Extract the [X, Y] coordinate from the center of the cell holding the provided text.  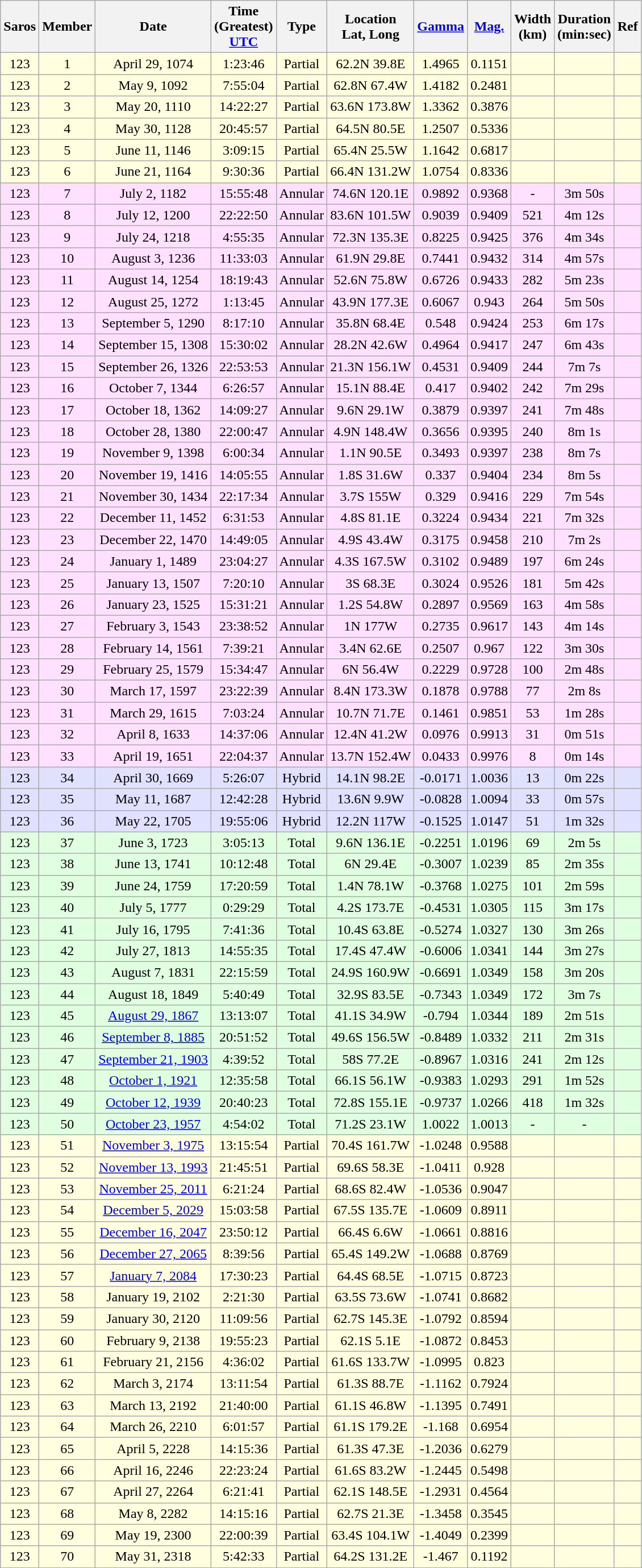
72.3N 135.3E [370, 237]
13:15:54 [243, 1146]
-1.0715 [441, 1275]
-1.0741 [441, 1297]
2m 12s [585, 1059]
43 [67, 972]
6:26:57 [243, 388]
14:15:16 [243, 1513]
3:05:13 [243, 843]
23 [67, 540]
-1.0688 [441, 1254]
-1.2931 [441, 1492]
0.8723 [489, 1275]
-0.3768 [441, 886]
7:20:10 [243, 583]
62.1S 5.1E [370, 1340]
18:19:43 [243, 280]
1.0013 [489, 1124]
521 [533, 215]
0.2399 [489, 1535]
144 [533, 951]
58 [67, 1297]
May 19, 2300 [153, 1535]
9:30:36 [243, 172]
May 11, 1687 [153, 799]
0.6279 [489, 1449]
1.0022 [441, 1124]
0.4531 [441, 367]
77 [533, 691]
244 [533, 367]
22:53:53 [243, 367]
2m 31s [585, 1038]
13.7N 152.4W [370, 756]
19:55:23 [243, 1340]
14:09:27 [243, 410]
6 [67, 172]
66.1S 56.1W [370, 1081]
1.1642 [441, 150]
0.6067 [441, 302]
70.4S 161.7W [370, 1146]
65.4S 149.2W [370, 1254]
1.0341 [489, 951]
0.943 [489, 302]
238 [533, 453]
21 [67, 496]
6N 29.4E [370, 864]
63.5S 73.6W [370, 1297]
6:21:24 [243, 1189]
0.9433 [489, 280]
Duration(min:sec) [585, 27]
172 [533, 994]
234 [533, 475]
85 [533, 864]
14:49:05 [243, 540]
44 [67, 994]
6:31:53 [243, 518]
December 5, 2029 [153, 1210]
101 [533, 886]
Saros [20, 27]
July 24, 1218 [153, 237]
23:04:27 [243, 561]
6:00:34 [243, 453]
3S 68.3E [370, 583]
February 21, 2156 [153, 1362]
August 14, 1254 [153, 280]
8m 7s [585, 453]
1.0293 [489, 1081]
58S 77.2E [370, 1059]
65.4N 25.5W [370, 150]
13:11:54 [243, 1384]
32 [67, 735]
66 [67, 1470]
0.4964 [441, 345]
0.9368 [489, 193]
12 [67, 302]
July 12, 1200 [153, 215]
61 [67, 1362]
29 [67, 670]
13:13:07 [243, 1016]
0.3876 [489, 107]
December 27, 2065 [153, 1254]
October 12, 1939 [153, 1102]
0.9588 [489, 1146]
55 [67, 1232]
14:55:35 [243, 951]
1.0754 [441, 172]
56 [67, 1254]
4:36:02 [243, 1362]
October 7, 1344 [153, 388]
April 30, 1669 [153, 778]
4:39:52 [243, 1059]
September 15, 1308 [153, 345]
4m 12s [585, 215]
24 [67, 561]
64 [67, 1427]
28.2N 42.6W [370, 345]
39 [67, 886]
0.548 [441, 323]
1.2507 [441, 128]
4.8S 81.1E [370, 518]
6m 24s [585, 561]
210 [533, 540]
221 [533, 518]
0.3879 [441, 410]
20 [67, 475]
0.9728 [489, 670]
5m 23s [585, 280]
-1.467 [441, 1557]
211 [533, 1038]
12.2N 117W [370, 821]
8.4N 173.3W [370, 691]
15:03:58 [243, 1210]
4m 57s [585, 258]
December 11, 1452 [153, 518]
52.6N 75.8W [370, 280]
February 25, 1579 [153, 670]
-0.3007 [441, 864]
63 [67, 1405]
5:40:49 [243, 994]
1.0344 [489, 1016]
-0.2251 [441, 843]
-0.0828 [441, 799]
8m 5s [585, 475]
0.3224 [441, 518]
0.2229 [441, 670]
62 [67, 1384]
6:21:41 [243, 1492]
61.6S 83.2W [370, 1470]
10 [67, 258]
63.6N 173.8W [370, 107]
15.1N 88.4E [370, 388]
Member [67, 27]
62.7S 145.3E [370, 1318]
January 23, 1525 [153, 604]
4m 14s [585, 626]
0.9892 [441, 193]
59 [67, 1318]
January 7, 2084 [153, 1275]
March 13, 2192 [153, 1405]
July 5, 1777 [153, 907]
18 [67, 432]
11:33:03 [243, 258]
5m 50s [585, 302]
0.8225 [441, 237]
May 8, 2282 [153, 1513]
2m 35s [585, 864]
0.1151 [489, 64]
3m 30s [585, 648]
15:31:21 [243, 604]
-0.8489 [441, 1038]
49 [67, 1102]
November 30, 1434 [153, 496]
0.0433 [441, 756]
2:21:30 [243, 1297]
Ref [627, 27]
-0.794 [441, 1016]
64.2S 131.2E [370, 1557]
2m 59s [585, 886]
65 [67, 1449]
1.0332 [489, 1038]
April 27, 2264 [153, 1492]
-0.9737 [441, 1102]
37 [67, 843]
61.1S 46.8W [370, 1405]
0m 22s [585, 778]
11 [67, 280]
November 13, 1993 [153, 1167]
1.0327 [489, 929]
4.9S 43.4W [370, 540]
7:55:04 [243, 85]
22:22:50 [243, 215]
23:22:39 [243, 691]
264 [533, 302]
May 31, 2318 [153, 1557]
61.6S 133.7W [370, 1362]
1.8S 31.6W [370, 475]
0.3545 [489, 1513]
1.0305 [489, 907]
21:45:51 [243, 1167]
376 [533, 237]
1:23:46 [243, 64]
0.9788 [489, 691]
0.8594 [489, 1318]
181 [533, 583]
0.8911 [489, 1210]
143 [533, 626]
4.3S 167.5W [370, 561]
July 2, 1182 [153, 193]
66.4N 131.2W [370, 172]
0.8769 [489, 1254]
1m 52s [585, 1081]
October 28, 1380 [153, 432]
69.6S 58.3E [370, 1167]
October 1, 1921 [153, 1081]
158 [533, 972]
-1.0792 [441, 1318]
48 [67, 1081]
15:34:47 [243, 670]
7:39:21 [243, 648]
7m 54s [585, 496]
4m 58s [585, 604]
Date [153, 27]
0.6954 [489, 1427]
January 19, 2102 [153, 1297]
7 [67, 193]
3 [67, 107]
0.9526 [489, 583]
74.6N 120.1E [370, 193]
LocationLat, Long [370, 27]
16 [67, 388]
October 23, 1957 [153, 1124]
242 [533, 388]
-0.6691 [441, 972]
0.2507 [441, 648]
3m 27s [585, 951]
72.8S 155.1E [370, 1102]
8:17:10 [243, 323]
1.3362 [441, 107]
26 [67, 604]
15 [67, 367]
15:30:02 [243, 345]
-0.8967 [441, 1059]
3m 17s [585, 907]
28 [67, 648]
5m 42s [585, 583]
10.4S 63.8E [370, 929]
1.0036 [489, 778]
38 [67, 864]
43.9N 177.3E [370, 302]
June 13, 1741 [153, 864]
0.3175 [441, 540]
3:09:15 [243, 150]
August 29, 1867 [153, 1016]
70 [67, 1557]
0.9458 [489, 540]
0.2481 [489, 85]
0.7441 [441, 258]
4 [67, 128]
1.4965 [441, 64]
-0.6006 [441, 951]
May 22, 1705 [153, 821]
December 22, 1470 [153, 540]
May 9, 1092 [153, 85]
0.1461 [441, 713]
Mag. [489, 27]
1.0196 [489, 843]
3m 26s [585, 929]
418 [533, 1102]
0.9489 [489, 561]
20:40:23 [243, 1102]
Time(Greatest)UTC [243, 27]
3m 50s [585, 193]
62.7S 21.3E [370, 1513]
-1.168 [441, 1427]
0.4564 [489, 1492]
12:35:58 [243, 1081]
0.2735 [441, 626]
January 30, 2120 [153, 1318]
-0.7343 [441, 994]
September 21, 1903 [153, 1059]
19:55:06 [243, 821]
6m 17s [585, 323]
22:04:37 [243, 756]
July 27, 1813 [153, 951]
0m 57s [585, 799]
22:00:39 [243, 1535]
52 [67, 1167]
10:12:48 [243, 864]
-1.0609 [441, 1210]
20:51:52 [243, 1038]
0.5498 [489, 1470]
229 [533, 496]
42 [67, 951]
5 [67, 150]
9.6N 29.1W [370, 410]
November 3, 1975 [153, 1146]
41.1S 34.9W [370, 1016]
February 9, 2138 [153, 1340]
March 26, 2210 [153, 1427]
1.0316 [489, 1059]
54 [67, 1210]
1.0275 [489, 886]
February 3, 1543 [153, 626]
2m 8s [585, 691]
0.337 [441, 475]
4:54:02 [243, 1124]
0.9913 [489, 735]
22:15:59 [243, 972]
7m 48s [585, 410]
-1.1162 [441, 1384]
April 5, 2228 [153, 1449]
71.2S 23.1W [370, 1124]
22:00:47 [243, 432]
17:30:23 [243, 1275]
October 18, 1362 [153, 410]
1m 28s [585, 713]
9.6N 136.1E [370, 843]
March 3, 2174 [153, 1384]
March 29, 1615 [153, 713]
2m 48s [585, 670]
0.3656 [441, 432]
0.928 [489, 1167]
1.0239 [489, 864]
22:23:24 [243, 1470]
23:50:12 [243, 1232]
0.7491 [489, 1405]
7:41:36 [243, 929]
115 [533, 907]
August 18, 1849 [153, 994]
8:39:56 [243, 1254]
57 [67, 1275]
1.4N 78.1W [370, 886]
35 [67, 799]
July 16, 1795 [153, 929]
189 [533, 1016]
0.9402 [489, 388]
14:22:27 [243, 107]
February 14, 1561 [153, 648]
0.9851 [489, 713]
April 29, 1074 [153, 64]
6m 43s [585, 345]
0.6817 [489, 150]
130 [533, 929]
6:01:57 [243, 1427]
7m 7s [585, 367]
62.8N 67.4W [370, 85]
0.3102 [441, 561]
August 3, 1236 [153, 258]
24.9S 160.9W [370, 972]
1:13:45 [243, 302]
-1.0995 [441, 1362]
0.9976 [489, 756]
-1.2445 [441, 1470]
100 [533, 670]
314 [533, 258]
0.9434 [489, 518]
13.6N 9.9W [370, 799]
9 [67, 237]
2m 5s [585, 843]
January 1, 1489 [153, 561]
June 24, 1759 [153, 886]
291 [533, 1081]
Type [302, 27]
1.1N 90.5E [370, 453]
0.9047 [489, 1189]
23:38:52 [243, 626]
0.1192 [489, 1557]
197 [533, 561]
68 [67, 1513]
47 [67, 1059]
0.6726 [441, 280]
35.8N 68.4E [370, 323]
0.7924 [489, 1384]
40 [67, 907]
0.3024 [441, 583]
-1.0872 [441, 1340]
61.9N 29.8E [370, 258]
62.2N 39.8E [370, 64]
1.0266 [489, 1102]
1.4182 [441, 85]
27 [67, 626]
1 [67, 64]
-1.1395 [441, 1405]
March 17, 1597 [153, 691]
-1.0248 [441, 1146]
1N 177W [370, 626]
Gamma [441, 27]
17:20:59 [243, 886]
0.9416 [489, 496]
-0.5274 [441, 929]
11:09:56 [243, 1318]
0.8453 [489, 1340]
November 25, 2011 [153, 1189]
-1.4049 [441, 1535]
8m 1s [585, 432]
5:42:33 [243, 1557]
14.1N 98.2E [370, 778]
-0.9383 [441, 1081]
7m 29s [585, 388]
61.3S 88.7E [370, 1384]
0.9417 [489, 345]
3.7S 155W [370, 496]
0.823 [489, 1362]
0.967 [489, 648]
10.7N 71.7E [370, 713]
0:29:29 [243, 907]
1.0147 [489, 821]
62.1S 148.5E [370, 1492]
-0.4531 [441, 907]
September 8, 1885 [153, 1038]
20:45:57 [243, 128]
12:42:28 [243, 799]
0.8816 [489, 1232]
0.3493 [441, 453]
14:05:55 [243, 475]
0.9395 [489, 432]
30 [67, 691]
61.3S 47.3E [370, 1449]
November 9, 1398 [153, 453]
5:26:07 [243, 778]
0.329 [441, 496]
0.9404 [489, 475]
7:03:24 [243, 713]
1.0094 [489, 799]
45 [67, 1016]
0.9569 [489, 604]
63.4S 104.1W [370, 1535]
May 20, 1110 [153, 107]
22:17:34 [243, 496]
60 [67, 1340]
0.8336 [489, 172]
April 8, 1633 [153, 735]
1.2S 54.8W [370, 604]
0.417 [441, 388]
December 16, 2047 [153, 1232]
0.9425 [489, 237]
0.5336 [489, 128]
67.5S 135.7E [370, 1210]
0.8682 [489, 1297]
240 [533, 432]
3m 7s [585, 994]
14:15:36 [243, 1449]
August 7, 1831 [153, 972]
247 [533, 345]
61.1S 179.2E [370, 1427]
68.6S 82.4W [370, 1189]
83.6N 101.5W [370, 215]
4:55:35 [243, 237]
-0.0171 [441, 778]
12.4N 41.2W [370, 735]
253 [533, 323]
3.4N 62.6E [370, 648]
June 21, 1164 [153, 172]
21.3N 156.1W [370, 367]
-1.0411 [441, 1167]
May 30, 1128 [153, 128]
6N 56.4W [370, 670]
0.9424 [489, 323]
163 [533, 604]
August 25, 1272 [153, 302]
282 [533, 280]
September 5, 1290 [153, 323]
4.2S 173.7E [370, 907]
4.9N 148.4W [370, 432]
0.2897 [441, 604]
-1.3458 [441, 1513]
0m 51s [585, 735]
46 [67, 1038]
17.4S 47.4W [370, 951]
June 3, 1723 [153, 843]
32.9S 83.5E [370, 994]
7m 32s [585, 518]
Width(km) [533, 27]
22 [67, 518]
67 [67, 1492]
17 [67, 410]
April 16, 2246 [153, 1470]
34 [67, 778]
36 [67, 821]
January 13, 1507 [153, 583]
3m 20s [585, 972]
4m 34s [585, 237]
2 [67, 85]
0.9432 [489, 258]
0.0976 [441, 735]
0.1878 [441, 691]
2m 51s [585, 1016]
41 [67, 929]
-1.0661 [441, 1232]
21:40:00 [243, 1405]
April 19, 1651 [153, 756]
0m 14s [585, 756]
19 [67, 453]
15:55:48 [243, 193]
14:37:06 [243, 735]
14 [67, 345]
122 [533, 648]
49.6S 156.5W [370, 1038]
0.9039 [441, 215]
-0.1525 [441, 821]
June 11, 1146 [153, 150]
25 [67, 583]
0.9617 [489, 626]
-1.0536 [441, 1189]
-1.2036 [441, 1449]
50 [67, 1124]
September 26, 1326 [153, 367]
66.4S 6.6W [370, 1232]
64.4S 68.5E [370, 1275]
64.5N 80.5E [370, 128]
7m 2s [585, 540]
November 19, 1416 [153, 475]
